Pinpoint the cell where the given text exists, returning its [x, y] midpoint coordinate. 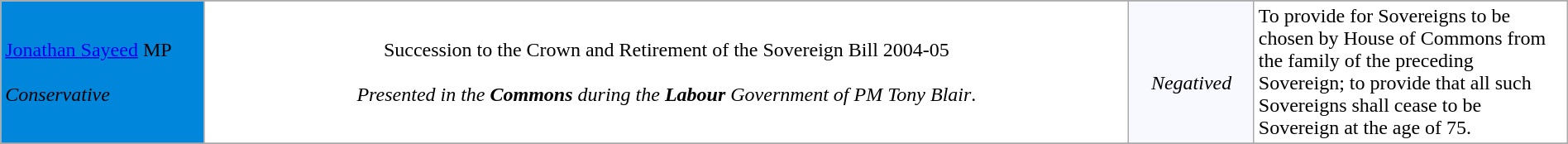
Jonathan Sayeed MPConservative [103, 73]
Negatived [1192, 73]
Succession to the Crown and Retirement of the Sovereign Bill 2004-05Presented in the Commons during the Labour Government of PM Tony Blair. [667, 73]
